Identify which cell holds the provided text, then report its (x, y) central coordinate. 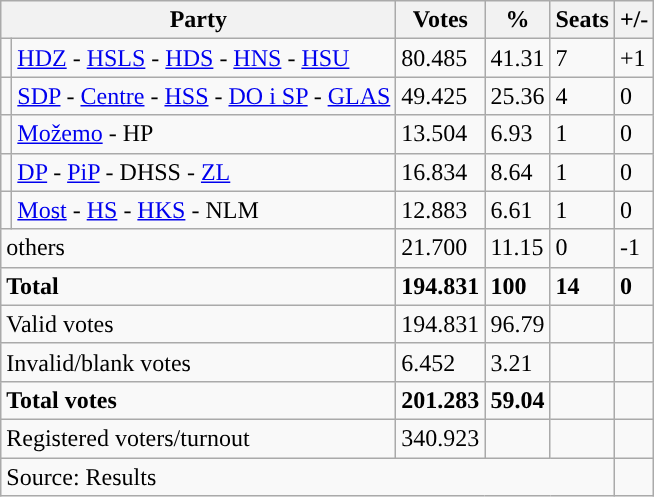
Party (198, 20)
14 (582, 286)
6.452 (440, 362)
others (198, 248)
100 (518, 286)
96.79 (518, 324)
6.93 (518, 134)
+/- (634, 20)
201.283 (440, 400)
Votes (440, 20)
12.883 (440, 210)
Total votes (198, 400)
+1 (634, 58)
25.36 (518, 96)
% (518, 20)
SDP - Centre - HSS - DO i SP - GLAS (204, 96)
49.425 (440, 96)
41.31 (518, 58)
21.700 (440, 248)
Možemo - HP (204, 134)
7 (582, 58)
13.504 (440, 134)
80.485 (440, 58)
11.15 (518, 248)
Total (198, 286)
4 (582, 96)
Seats (582, 20)
8.64 (518, 172)
59.04 (518, 400)
16.834 (440, 172)
Registered voters/turnout (198, 438)
-1 (634, 248)
6.61 (518, 210)
Source: Results (308, 477)
Invalid/blank votes (198, 362)
DP - PiP - DHSS - ZL (204, 172)
Most - HS - HKS - NLM (204, 210)
Valid votes (198, 324)
3.21 (518, 362)
340.923 (440, 438)
HDZ - HSLS - HDS - HNS - HSU (204, 58)
